Detect which cell encompasses the target text, then output its [X, Y] center coordinate. 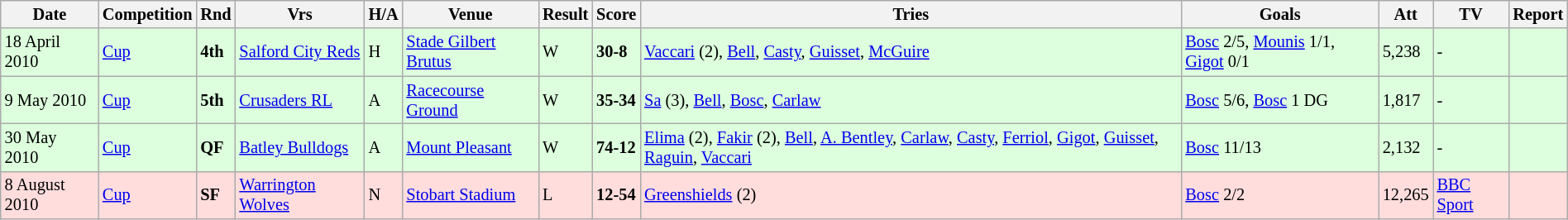
Goals [1279, 14]
Date [50, 14]
Bosc 11/13 [1279, 147]
Result [566, 14]
4th [215, 52]
Crusaders RL [299, 100]
5th [215, 100]
8 August 2010 [50, 195]
35-34 [616, 100]
5,238 [1406, 52]
Mount Pleasant [470, 147]
BBC Sport [1471, 195]
Warrington Wolves [299, 195]
QF [215, 147]
Salford City Reds [299, 52]
Stobart Stadium [470, 195]
Score [616, 14]
Report [1538, 14]
18 April 2010 [50, 52]
SF [215, 195]
Vaccari (2), Bell, Casty, Guisset, McGuire [911, 52]
TV [1471, 14]
2,132 [1406, 147]
Tries [911, 14]
Venue [470, 14]
12-54 [616, 195]
Bosc 2/5, Mounis 1/1, Gigot 0/1 [1279, 52]
Vrs [299, 14]
Rnd [215, 14]
Competition [147, 14]
Batley Bulldogs [299, 147]
Elima (2), Fakir (2), Bell, A. Bentley, Carlaw, Casty, Ferriol, Gigot, Guisset, Raguin, Vaccari [911, 147]
Att [1406, 14]
Racecourse Ground [470, 100]
Bosc 5/6, Bosc 1 DG [1279, 100]
74-12 [616, 147]
9 May 2010 [50, 100]
N [384, 195]
Greenshields (2) [911, 195]
30 May 2010 [50, 147]
Stade Gilbert Brutus [470, 52]
Sa (3), Bell, Bosc, Carlaw [911, 100]
H [384, 52]
Bosc 2/2 [1279, 195]
L [566, 195]
1,817 [1406, 100]
H/A [384, 14]
12,265 [1406, 195]
30-8 [616, 52]
